Determine the [x, y] coordinate at the center of the cell enclosing the given text.  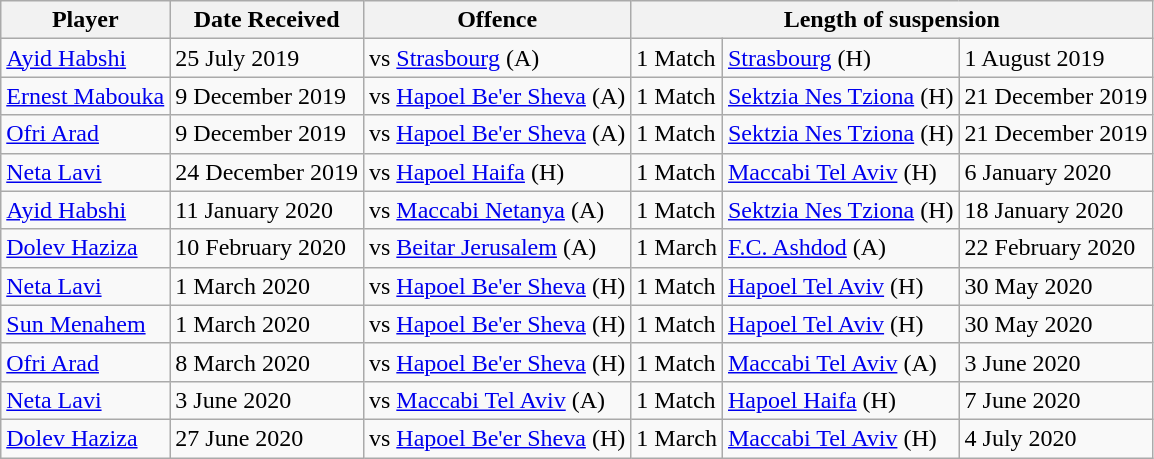
Strasbourg (H) [840, 58]
27 June 2020 [267, 438]
11 January 2020 [267, 210]
Offence [496, 20]
1 August 2019 [1056, 58]
Ernest Mabouka [86, 96]
Maccabi Tel Aviv (A) [840, 362]
8 March 2020 [267, 362]
25 July 2019 [267, 58]
Length of suspension [892, 20]
22 February 2020 [1056, 248]
24 December 2019 [267, 172]
F.C. Ashdod (A) [840, 248]
Hapoel Haifa (H) [840, 400]
vs Hapoel Haifa (H) [496, 172]
10 February 2020 [267, 248]
vs Beitar Jerusalem (A) [496, 248]
Player [86, 20]
6 January 2020 [1056, 172]
vs Maccabi Netanya (A) [496, 210]
18 January 2020 [1056, 210]
vs Maccabi Tel Aviv (A) [496, 400]
7 June 2020 [1056, 400]
Sun Menahem [86, 324]
4 July 2020 [1056, 438]
Date Received [267, 20]
vs Strasbourg (A) [496, 58]
